Capture the cell that displays the provided text and extract its (X, Y) central coordinate. 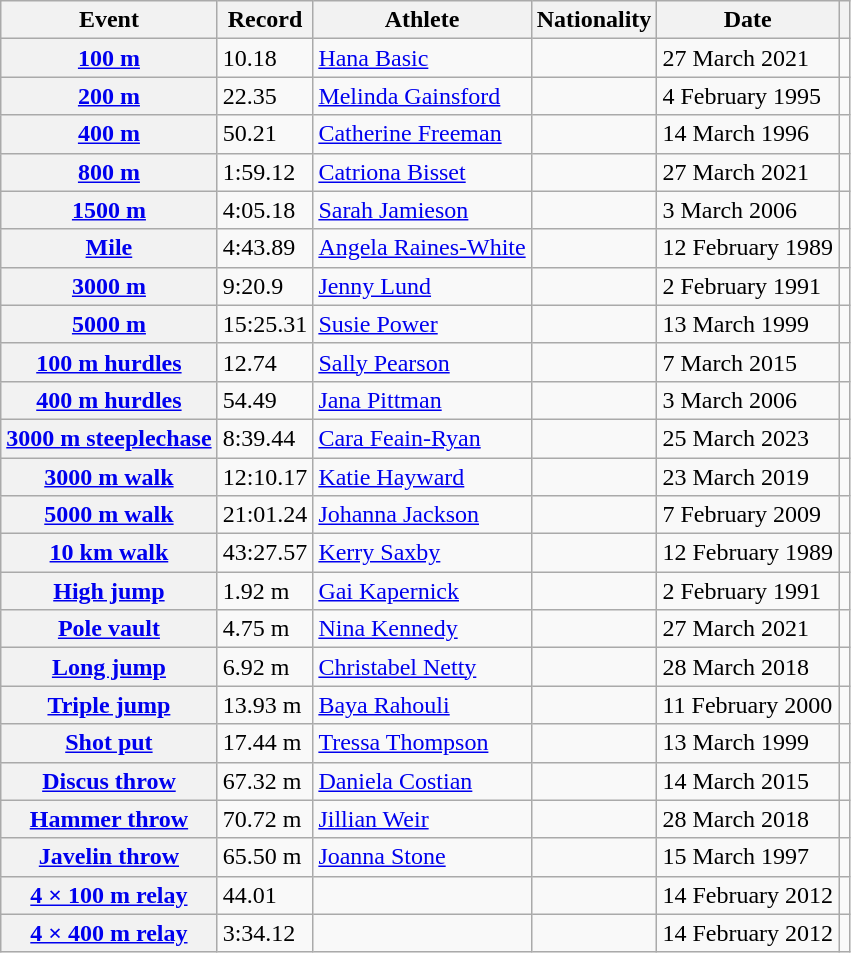
5000 m walk (109, 515)
23 March 2019 (748, 477)
Hammer throw (109, 819)
5000 m (109, 324)
3000 m walk (109, 477)
4 February 1995 (748, 96)
7 March 2015 (748, 362)
3000 m steeplechase (109, 438)
Kerry Saxby (422, 553)
100 m hurdles (109, 362)
Johanna Jackson (422, 515)
Christabel Netty (422, 667)
21:01.24 (265, 515)
12:10.17 (265, 477)
7 February 2009 (748, 515)
Hana Basic (422, 58)
70.72 m (265, 819)
17.44 m (265, 743)
1:59.12 (265, 172)
67.32 m (265, 781)
Javelin throw (109, 857)
13.93 m (265, 705)
Melinda Gainsford (422, 96)
800 m (109, 172)
65.50 m (265, 857)
Jillian Weir (422, 819)
3000 m (109, 286)
22.35 (265, 96)
Katie Hayward (422, 477)
Record (265, 20)
44.01 (265, 895)
15 March 1997 (748, 857)
Jana Pittman (422, 400)
50.21 (265, 134)
4.75 m (265, 629)
Triple jump (109, 705)
1500 m (109, 210)
Catriona Bisset (422, 172)
10 km walk (109, 553)
14 March 1996 (748, 134)
1.92 m (265, 591)
10.18 (265, 58)
100 m (109, 58)
400 m (109, 134)
3:34.12 (265, 933)
Shot put (109, 743)
11 February 2000 (748, 705)
Susie Power (422, 324)
54.49 (265, 400)
12.74 (265, 362)
Cara Feain-Ryan (422, 438)
9:20.9 (265, 286)
Pole vault (109, 629)
Joanna Stone (422, 857)
4:43.89 (265, 248)
Long jump (109, 667)
Tressa Thompson (422, 743)
Nationality (594, 20)
Event (109, 20)
Sally Pearson (422, 362)
43:27.57 (265, 553)
Athlete (422, 20)
High jump (109, 591)
Sarah Jamieson (422, 210)
Baya Rahouli (422, 705)
14 March 2015 (748, 781)
4 × 100 m relay (109, 895)
Catherine Freeman (422, 134)
Nina Kennedy (422, 629)
Mile (109, 248)
15:25.31 (265, 324)
400 m hurdles (109, 400)
8:39.44 (265, 438)
Angela Raines-White (422, 248)
4:05.18 (265, 210)
Daniela Costian (422, 781)
200 m (109, 96)
6.92 m (265, 667)
Gai Kapernick (422, 591)
Date (748, 20)
Discus throw (109, 781)
4 × 400 m relay (109, 933)
Jenny Lund (422, 286)
25 March 2023 (748, 438)
